Detect which cell encompasses the target text, then output its [X, Y] center coordinate. 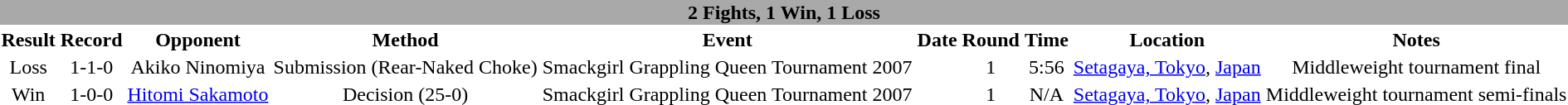
Akiko Ninomiya [197, 67]
Notes [1416, 40]
Middleweight tournament final [1416, 67]
Setagaya, Tokyo, Japan [1166, 67]
Result [28, 40]
Record [91, 40]
Smackgirl Grappling Queen Tournament 2007 [727, 67]
Submission (Rear-Naked Choke) [405, 67]
Location [1166, 40]
Method [405, 40]
2 Fights, 1 Win, 1 Loss [784, 12]
1-1-0 [91, 67]
Time [1046, 40]
1 [991, 67]
Round [991, 40]
Date [937, 40]
Loss [28, 67]
Opponent [197, 40]
Event [727, 40]
5:56 [1046, 67]
